Output the [X, Y] coordinate of the center of the cell containing the given text.  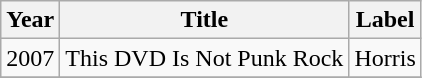
Year [30, 20]
2007 [30, 58]
Title [204, 20]
Horris [385, 58]
This DVD Is Not Punk Rock [204, 58]
Label [385, 20]
